Return the (x, y) coordinate for the center point of the cell that contains the specified text.  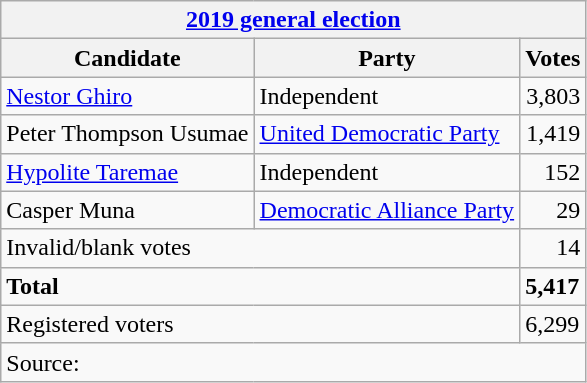
14 (553, 248)
Peter Thompson Usumae (128, 134)
Total (260, 286)
Registered voters (260, 324)
Invalid/blank votes (260, 248)
2019 general election (294, 20)
Party (387, 58)
3,803 (553, 96)
Votes (553, 58)
29 (553, 210)
Source: (294, 362)
Candidate (128, 58)
Hypolite Taremae (128, 172)
152 (553, 172)
5,417 (553, 286)
6,299 (553, 324)
Democratic Alliance Party (387, 210)
United Democratic Party (387, 134)
Casper Muna (128, 210)
Nestor Ghiro (128, 96)
1,419 (553, 134)
